Detect which cell encompasses the target text, then output its (x, y) center coordinate. 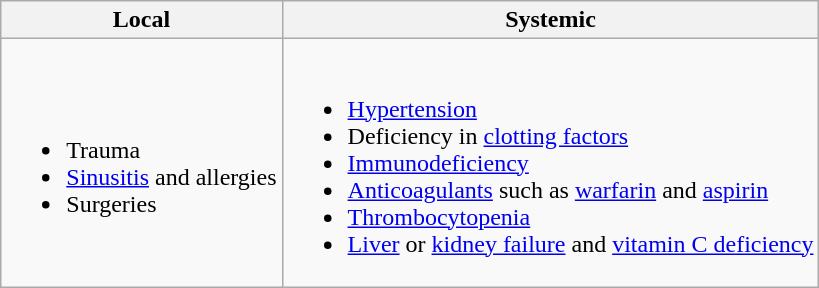
Local (142, 20)
Systemic (550, 20)
TraumaSinusitis and allergiesSurgeries (142, 163)
